Extract the [x, y] coordinate from the center of the cell holding the provided text.  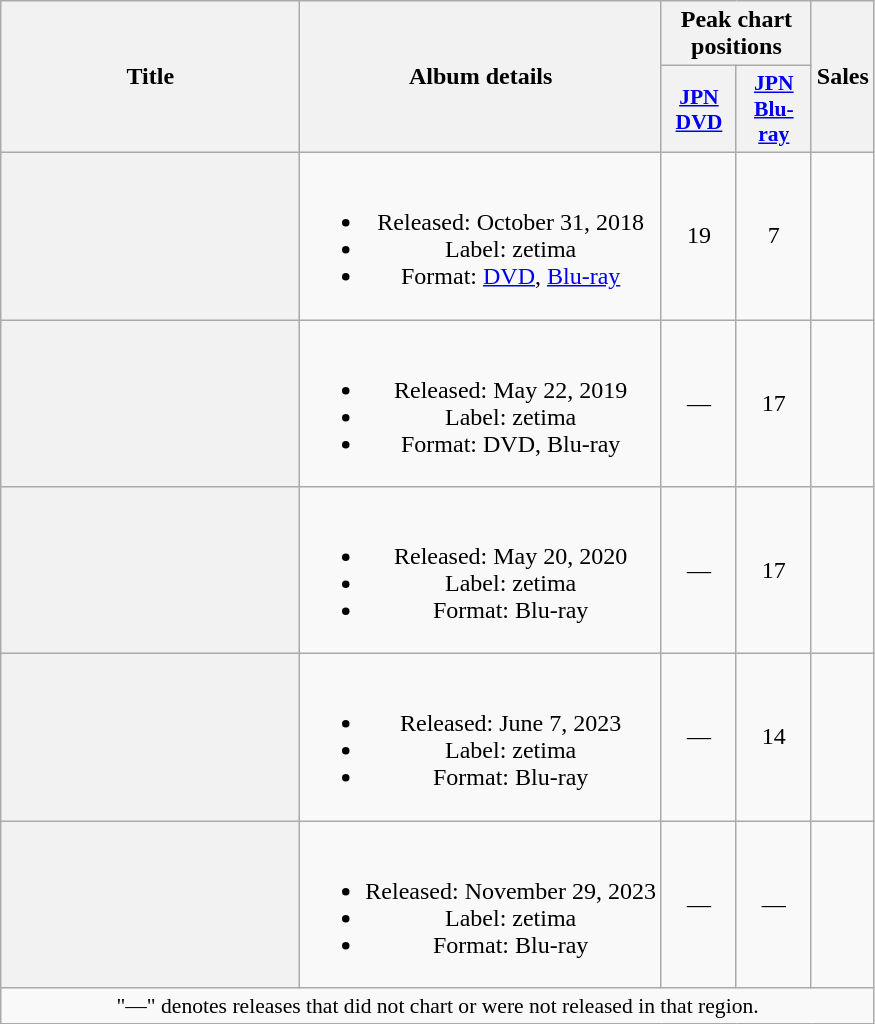
Released: November 29, 2023Label: zetimaFormat: Blu-ray [481, 904]
Released: May 22, 2019Label: zetimaFormat: DVD, Blu-ray [481, 404]
Released: June 7, 2023Label: zetimaFormat: Blu-ray [481, 738]
JPN Blu-ray [774, 110]
"—" denotes releases that did not chart or were not released in that region. [438, 1006]
Title [150, 77]
Peak chart positions [736, 34]
19 [698, 236]
Released: May 20, 2020Label: zetimaFormat: Blu-ray [481, 570]
Album details [481, 77]
Sales [842, 77]
7 [774, 236]
JPN DVD [698, 110]
14 [774, 738]
Released: October 31, 2018Label: zetimaFormat: DVD, Blu-ray [481, 236]
